Find where the given text appears and provide that cell's center as (x, y) coordinate. 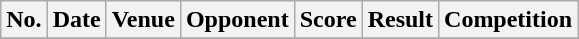
Venue (143, 20)
Score (328, 20)
Opponent (237, 20)
Competition (508, 20)
Result (400, 20)
No. (24, 20)
Date (76, 20)
